From the cell containing the given text, extract its center point as [X, Y] coordinate. 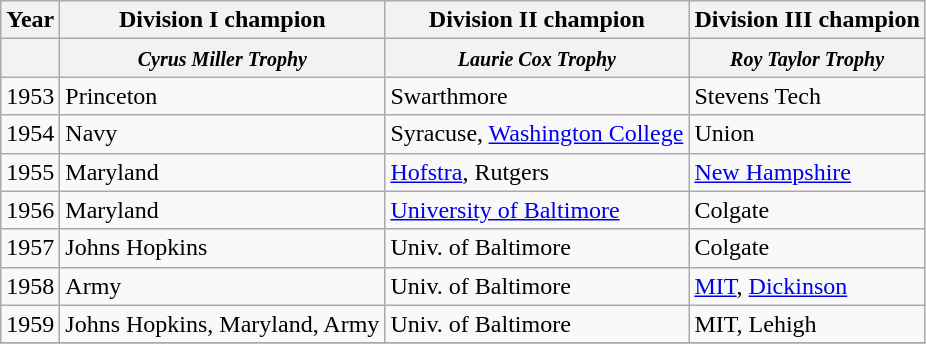
Hofstra, Rutgers [537, 172]
Army [222, 286]
Princeton [222, 96]
MIT, Dickinson [807, 286]
University of Baltimore [537, 210]
MIT, Lehigh [807, 324]
Syracuse, Washington College [537, 134]
Division III champion [807, 20]
1955 [30, 172]
1959 [30, 324]
Johns Hopkins [222, 248]
1958 [30, 286]
Swarthmore [537, 96]
1956 [30, 210]
Year [30, 20]
Johns Hopkins, Maryland, Army [222, 324]
1954 [30, 134]
1953 [30, 96]
Stevens Tech [807, 96]
Navy [222, 134]
Division I champion [222, 20]
Union [807, 134]
Laurie Cox Trophy [537, 58]
1957 [30, 248]
Cyrus Miller Trophy [222, 58]
Roy Taylor Trophy [807, 58]
Division II champion [537, 20]
New Hampshire [807, 172]
